Output the (x, y) coordinate of the center of the cell containing the given text.  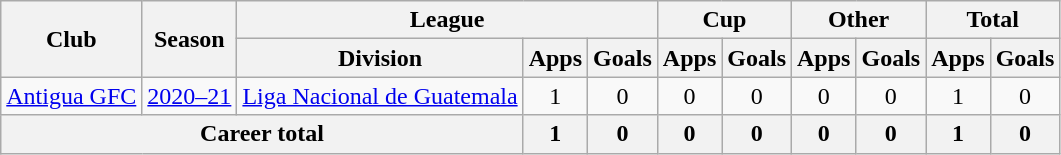
Other (859, 20)
Career total (262, 134)
Cup (724, 20)
Antigua GFC (72, 96)
Club (72, 39)
Season (190, 39)
Division (380, 58)
League (447, 20)
Total (993, 20)
2020–21 (190, 96)
Liga Nacional de Guatemala (380, 96)
